For the text-containing cell, return its midpoint in [x, y] coordinate format. 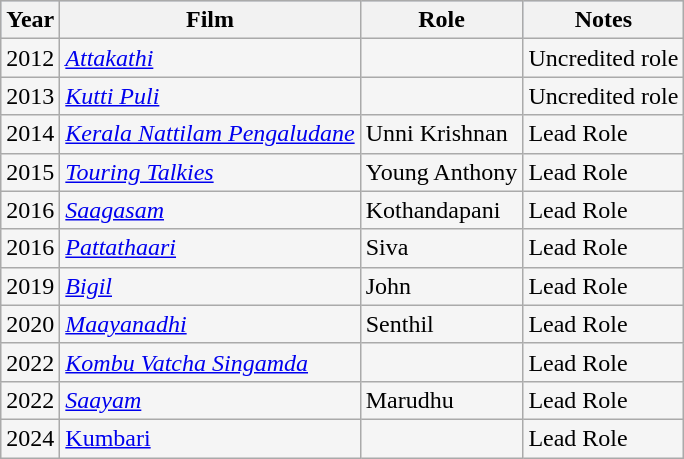
Kumbari [210, 438]
John [442, 286]
2019 [30, 286]
Unni Krishnan [442, 134]
Film [210, 20]
Role [442, 20]
Senthil [442, 324]
Touring Talkies [210, 172]
2024 [30, 438]
Siva [442, 248]
Notes [604, 20]
2015 [30, 172]
Young Anthony [442, 172]
Kutti Puli [210, 96]
2013 [30, 96]
Saayam [210, 400]
2014 [30, 134]
Saagasam [210, 210]
2020 [30, 324]
Kombu Vatcha Singamda [210, 362]
Attakathi [210, 58]
Kothandapani [442, 210]
Marudhu [442, 400]
2012 [30, 58]
Maayanadhi [210, 324]
Kerala Nattilam Pengaludane [210, 134]
Pattathaari [210, 248]
Year [30, 20]
Bigil [210, 286]
